Return the (x, y) coordinate for the center point of the cell that contains the specified text.  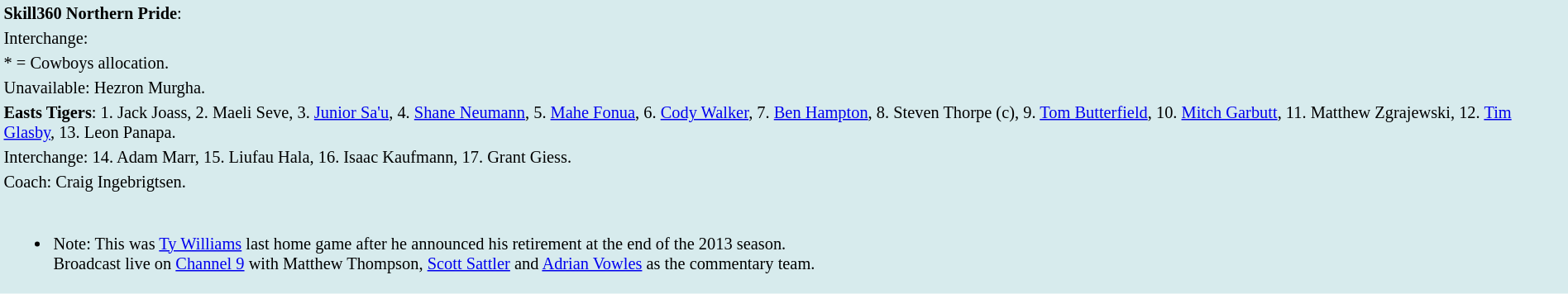
Unavailable: Hezron Murgha. (784, 88)
Interchange: 14. Adam Marr, 15. Liufau Hala, 16. Isaac Kaufmann, 17. Grant Giess. (784, 157)
Coach: Craig Ingebrigtsen. (784, 182)
* = Cowboys allocation. (784, 63)
Skill360 Northern Pride: (784, 13)
Interchange: (784, 38)
